For the text-containing cell, return its midpoint in (x, y) coordinate format. 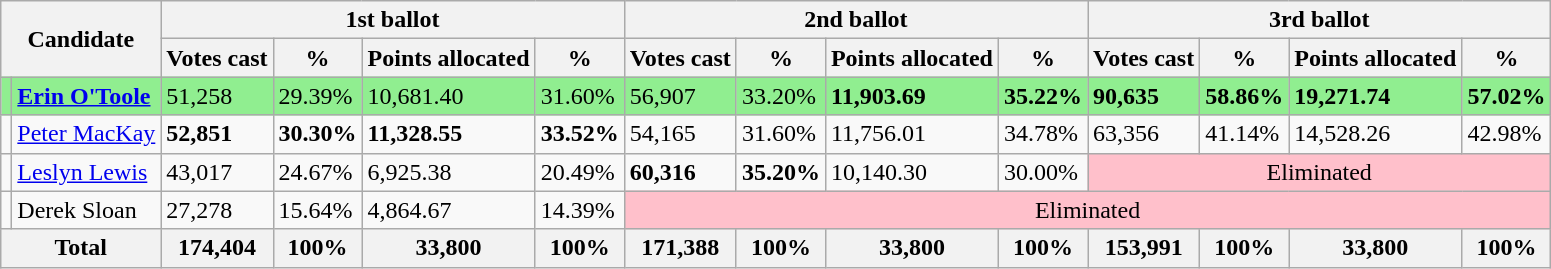
57.02% (1506, 96)
60,316 (680, 172)
41.14% (1244, 134)
30.30% (318, 134)
58.86% (1244, 96)
3rd ballot (1320, 20)
153,991 (1144, 248)
Total (81, 248)
14.39% (580, 210)
19,271.74 (1376, 96)
15.64% (318, 210)
10,681.40 (448, 96)
11,328.55 (448, 134)
30.00% (1042, 172)
51,258 (217, 96)
Leslyn Lewis (86, 172)
52,851 (217, 134)
171,388 (680, 248)
33.20% (780, 96)
11,903.69 (912, 96)
1st ballot (392, 20)
35.20% (780, 172)
2nd ballot (856, 20)
Derek Sloan (86, 210)
4,864.67 (448, 210)
6,925.38 (448, 172)
42.98% (1506, 134)
35.22% (1042, 96)
11,756.01 (912, 134)
27,278 (217, 210)
63,356 (1144, 134)
56,907 (680, 96)
54,165 (680, 134)
33.52% (580, 134)
174,404 (217, 248)
43,017 (217, 172)
Peter MacKay (86, 134)
14,528.26 (1376, 134)
24.67% (318, 172)
29.39% (318, 96)
Candidate (81, 39)
90,635 (1144, 96)
20.49% (580, 172)
34.78% (1042, 134)
Erin O'Toole (86, 96)
10,140.30 (912, 172)
